Search for the cell housing the specified text and yield its [X, Y] center coordinate. 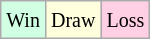
Loss [126, 20]
Draw [72, 20]
Win [24, 20]
